For the text-containing cell, return its midpoint in [X, Y] coordinate format. 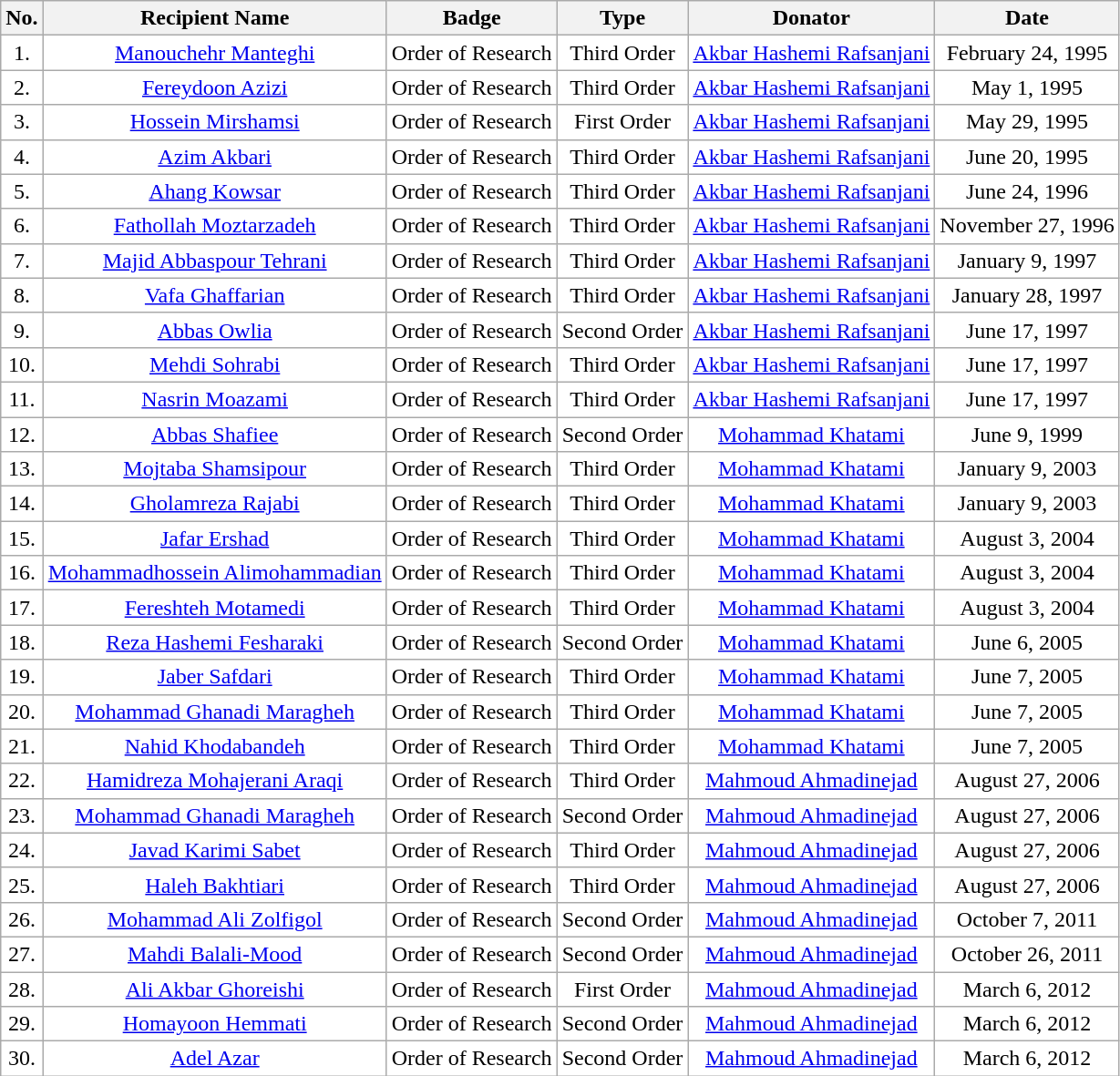
18. [22, 642]
Fathollah Moztarzadeh [215, 226]
Nasrin Moazami [215, 399]
6. [22, 226]
Date [1027, 18]
28. [22, 989]
June 9, 1999 [1027, 435]
23. [22, 815]
May 1, 1995 [1027, 87]
Jafar Ershad [215, 538]
3. [22, 122]
Fereydoon Azizi [215, 87]
Abbas Shafiee [215, 435]
June 20, 1995 [1027, 157]
13. [22, 469]
Javad Karimi Sabet [215, 850]
Fereshteh Motamedi [215, 608]
October 26, 2011 [1027, 954]
15. [22, 538]
Nahid Khodabandeh [215, 746]
June 6, 2005 [1027, 642]
20. [22, 712]
25. [22, 885]
4. [22, 157]
12. [22, 435]
Mehdi Sohrabi [215, 364]
11. [22, 399]
5. [22, 191]
16. [22, 573]
17. [22, 608]
8. [22, 295]
Recipient Name [215, 18]
10. [22, 364]
Mahdi Balali-Mood [215, 954]
Adel Azar [215, 1059]
Badge [472, 18]
October 7, 2011 [1027, 919]
Homayoon Hemmati [215, 1024]
Reza Hashemi Fesharaki [215, 642]
21. [22, 746]
22. [22, 781]
May 29, 1995 [1027, 122]
Gholamreza Rajabi [215, 504]
7. [22, 261]
November 27, 1996 [1027, 226]
2. [22, 87]
Abbas Owlia [215, 330]
Jaber Safdari [215, 677]
Azim Akbari [215, 157]
January 28, 1997 [1027, 295]
Ali Akbar Ghoreishi [215, 989]
Mojtaba Shamsipour [215, 469]
1. [22, 53]
June 24, 1996 [1027, 191]
Ahang Kowsar [215, 191]
Manouchehr Manteghi [215, 53]
January 9, 1997 [1027, 261]
Mohammadhossein Alimohammadian [215, 573]
No. [22, 18]
Majid Abbaspour Tehrani [215, 261]
19. [22, 677]
Vafa Ghaffarian [215, 295]
30. [22, 1059]
Donator [811, 18]
Type [622, 18]
Hossein Mirshamsi [215, 122]
26. [22, 919]
27. [22, 954]
29. [22, 1024]
9. [22, 330]
Haleh Bakhtiari [215, 885]
February 24, 1995 [1027, 53]
Mohammad Ali Zolfigol [215, 919]
14. [22, 504]
24. [22, 850]
Hamidreza Mohajerani Araqi [215, 781]
